Determine the [x, y] coordinate at the center of the cell enclosing the given text.  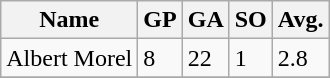
GP [160, 20]
Albert Morel [70, 58]
GA [206, 20]
Name [70, 20]
22 [206, 58]
Avg. [300, 20]
1 [250, 58]
SO [250, 20]
2.8 [300, 58]
8 [160, 58]
